Identify which cell holds the provided text, then report its (x, y) central coordinate. 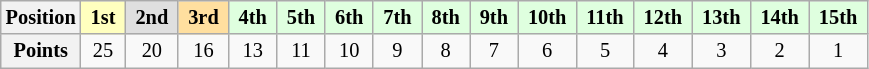
9 (397, 51)
8 (446, 51)
3 (721, 51)
13th (721, 17)
10th (547, 17)
1 (838, 51)
1st (104, 17)
15th (838, 17)
Points (41, 51)
2 (779, 51)
20 (152, 51)
11th (604, 17)
13 (253, 51)
16 (203, 51)
4th (253, 17)
Position (41, 17)
8th (446, 17)
7 (494, 51)
2nd (152, 17)
14th (779, 17)
6th (349, 17)
7th (397, 17)
10 (349, 51)
5 (604, 51)
9th (494, 17)
6 (547, 51)
5th (301, 17)
11 (301, 51)
3rd (203, 17)
25 (104, 51)
4 (663, 51)
12th (663, 17)
